Extract the (x, y) coordinate from the center of the cell holding the provided text.  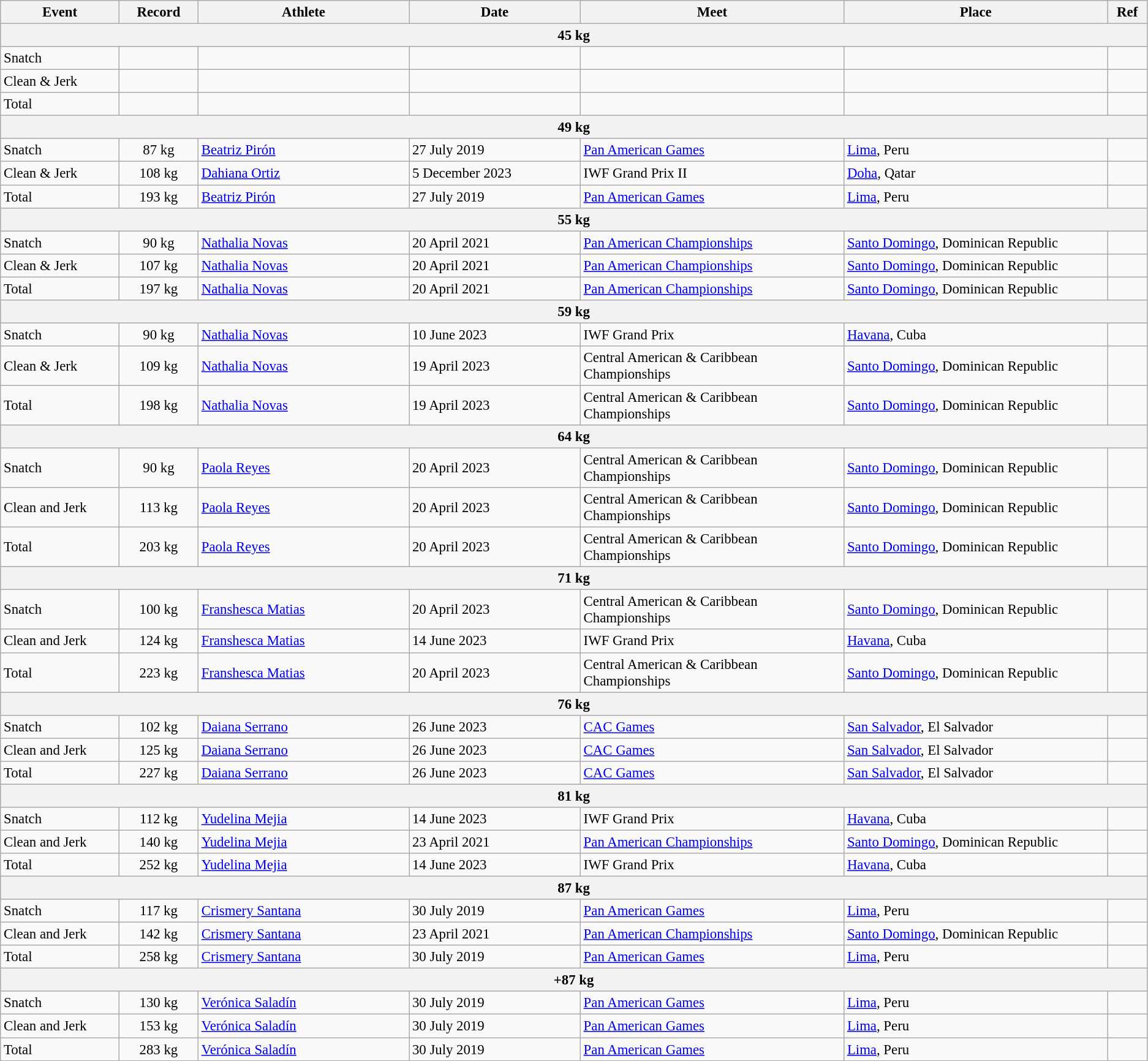
227 kg (158, 773)
197 kg (158, 289)
130 kg (158, 1003)
100 kg (158, 610)
125 kg (158, 750)
283 kg (158, 1049)
71 kg (574, 578)
10 June 2023 (495, 334)
108 kg (158, 173)
Record (158, 12)
81 kg (574, 796)
252 kg (158, 865)
Athlete (303, 12)
198 kg (158, 406)
64 kg (574, 437)
76 kg (574, 704)
223 kg (158, 673)
193 kg (158, 197)
102 kg (158, 727)
Meet (712, 12)
140 kg (158, 842)
107 kg (158, 265)
Ref (1127, 12)
Date (495, 12)
258 kg (158, 957)
5 December 2023 (495, 173)
203 kg (158, 548)
Event (60, 12)
45 kg (574, 36)
124 kg (158, 641)
113 kg (158, 507)
109 kg (158, 366)
112 kg (158, 819)
Dahiana Ortiz (303, 173)
IWF Grand Prix II (712, 173)
142 kg (158, 934)
+87 kg (574, 980)
117 kg (158, 911)
59 kg (574, 312)
Doha, Qatar (976, 173)
153 kg (158, 1026)
49 kg (574, 127)
55 kg (574, 219)
Place (976, 12)
